Detect which cell encompasses the target text, then output its [X, Y] center coordinate. 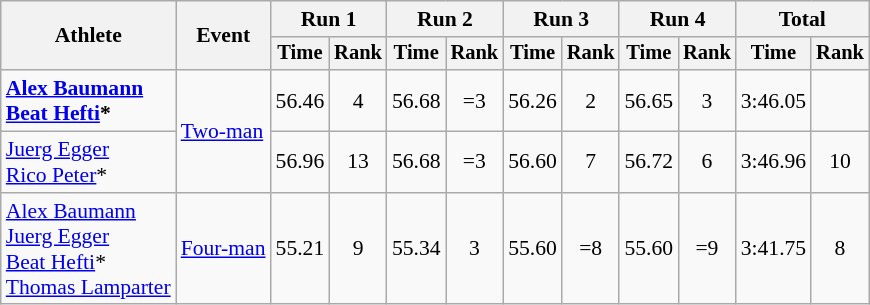
55.21 [300, 249]
Run 2 [445, 19]
6 [707, 162]
56.46 [300, 100]
Run 3 [561, 19]
56.60 [532, 162]
Athlete [88, 36]
56.26 [532, 100]
Run 1 [329, 19]
3:46.05 [774, 100]
3:41.75 [774, 249]
7 [591, 162]
55.34 [416, 249]
=9 [707, 249]
56.96 [300, 162]
4 [358, 100]
Alex BaumannJuerg EggerBeat Hefti*Thomas Lamparter [88, 249]
Event [224, 36]
3:46.96 [774, 162]
Juerg EggerRico Peter* [88, 162]
56.65 [648, 100]
Alex BaumannBeat Hefti* [88, 100]
10 [840, 162]
Two-man [224, 131]
9 [358, 249]
Total [802, 19]
13 [358, 162]
Run 4 [677, 19]
=8 [591, 249]
2 [591, 100]
56.72 [648, 162]
Four-man [224, 249]
8 [840, 249]
